Return (X, Y) of the center of cell containing provided text 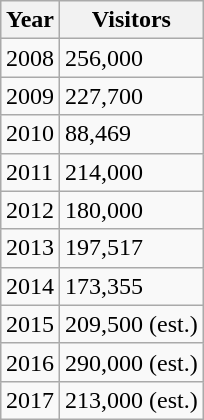
2008 (30, 58)
Year (30, 20)
2012 (30, 210)
290,000 (est.) (132, 362)
180,000 (132, 210)
2009 (30, 96)
2017 (30, 400)
213,000 (est.) (132, 400)
2014 (30, 286)
2015 (30, 324)
2010 (30, 134)
Visitors (132, 20)
197,517 (132, 248)
173,355 (132, 286)
209,500 (est.) (132, 324)
2011 (30, 172)
2016 (30, 362)
256,000 (132, 58)
88,469 (132, 134)
227,700 (132, 96)
214,000 (132, 172)
2013 (30, 248)
